Identify which cell holds the provided text, then report its (x, y) central coordinate. 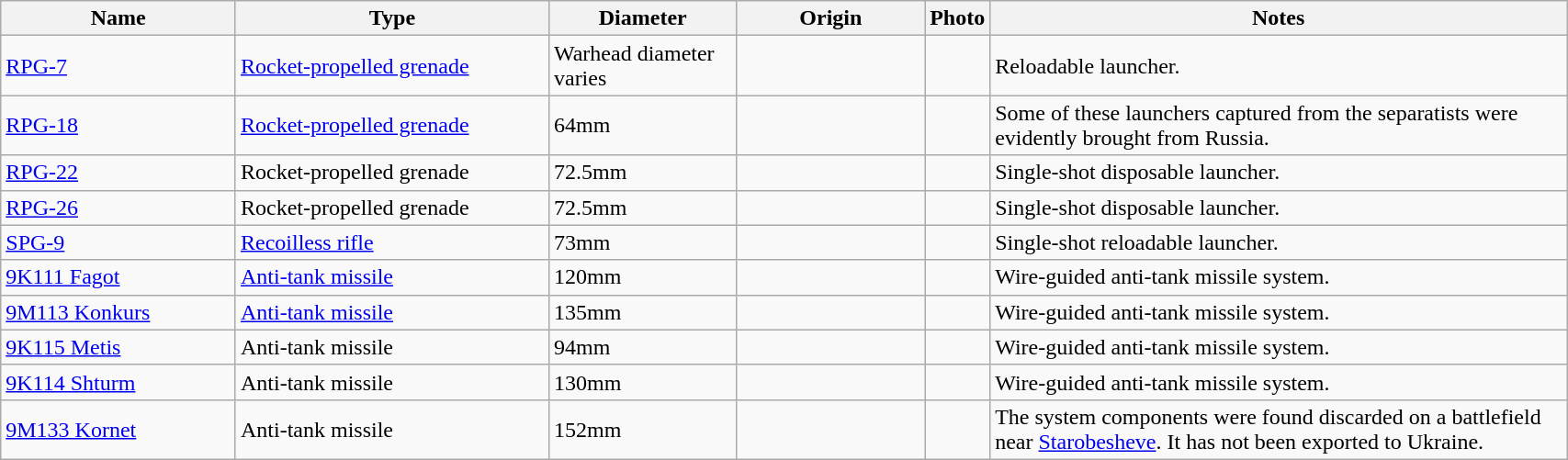
73mm (643, 242)
9K114 Shturm (118, 382)
Diameter (643, 18)
152mm (643, 430)
130mm (643, 382)
Origin (830, 18)
RPG-22 (118, 173)
64mm (643, 125)
Reloadable launcher. (1279, 66)
Photo (957, 18)
Single-shot reloadable launcher. (1279, 242)
94mm (643, 347)
9K115 Metis (118, 347)
RPG-18 (118, 125)
9M113 Konkurs (118, 312)
Type (391, 18)
The system components were found discarded on a battlefield near Starobesheve. It has not been exported to Ukraine. (1279, 430)
Recoilless rifle (391, 242)
Warhead diameter varies (643, 66)
SPG-9 (118, 242)
135mm (643, 312)
Notes (1279, 18)
120mm (643, 277)
9K111 Fagot (118, 277)
9M133 Kornet (118, 430)
RPG-26 (118, 208)
Some of these launchers captured from the separatists were evidently brought from Russia. (1279, 125)
Name (118, 18)
RPG-7 (118, 66)
